Return the [X, Y] coordinate for the center point of the cell that contains the specified text.  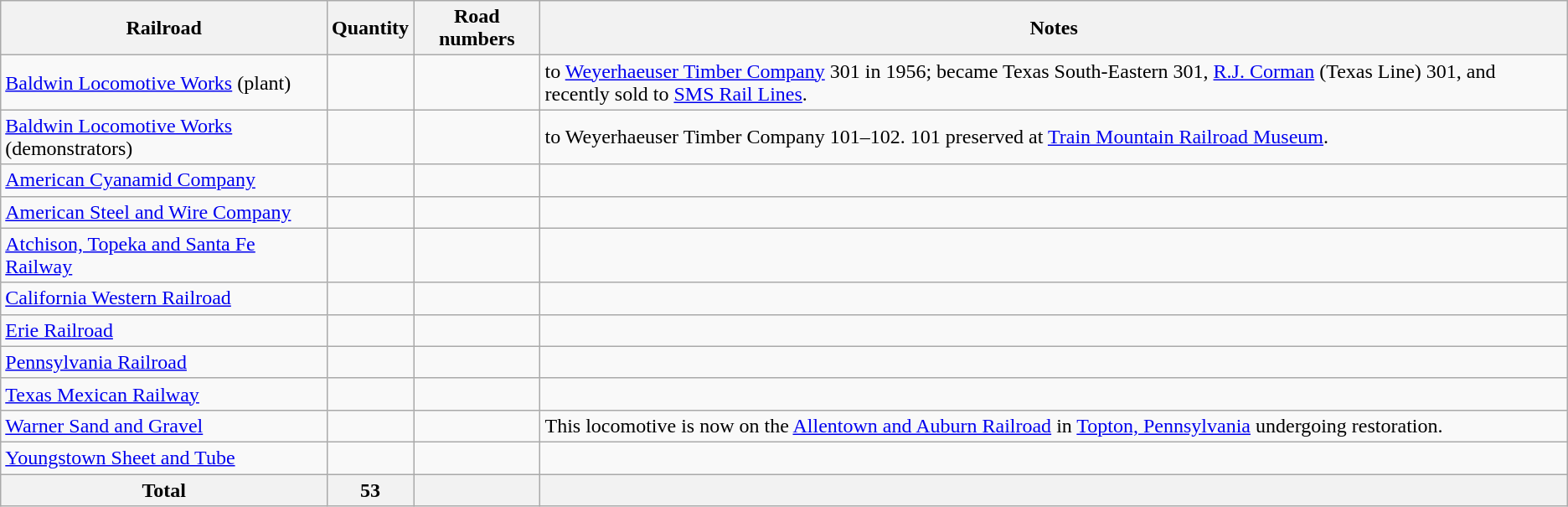
to Weyerhaeuser Timber Company 301 in 1956; became Texas South-Eastern 301, R.J. Corman (Texas Line) 301, and recently sold to SMS Rail Lines. [1054, 82]
53 [370, 490]
American Cyanamid Company [164, 180]
Youngstown Sheet and Tube [164, 458]
Road numbers [477, 28]
Baldwin Locomotive Works (demonstrators) [164, 137]
Erie Railroad [164, 330]
Warner Sand and Gravel [164, 426]
California Western Railroad [164, 298]
Notes [1054, 28]
Texas Mexican Railway [164, 394]
American Steel and Wire Company [164, 212]
Railroad [164, 28]
Quantity [370, 28]
Pennsylvania Railroad [164, 362]
Total [164, 490]
Atchison, Topeka and Santa Fe Railway [164, 255]
Baldwin Locomotive Works (plant) [164, 82]
This locomotive is now on the Allentown and Auburn Railroad in Topton, Pennsylvania undergoing restoration. [1054, 426]
to Weyerhaeuser Timber Company 101–102. 101 preserved at Train Mountain Railroad Museum. [1054, 137]
